Capture the cell that displays the provided text and extract its [x, y] central coordinate. 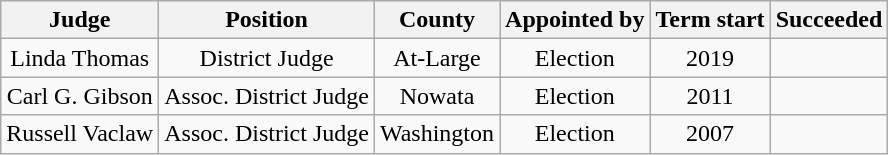
Linda Thomas [80, 58]
Appointed by [575, 20]
Washington [436, 134]
Russell Vaclaw [80, 134]
Judge [80, 20]
Succeeded [829, 20]
2019 [710, 58]
Position [267, 20]
2007 [710, 134]
County [436, 20]
Term start [710, 20]
2011 [710, 96]
Nowata [436, 96]
At-Large [436, 58]
Carl G. Gibson [80, 96]
District Judge [267, 58]
